Output the [x, y] coordinate of the center of the cell containing the given text.  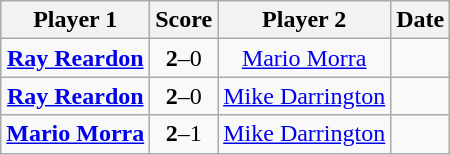
Player 1 [76, 20]
Player 2 [304, 20]
Date [420, 20]
2–1 [184, 134]
Score [184, 20]
